Detect which cell encompasses the target text, then output its [X, Y] center coordinate. 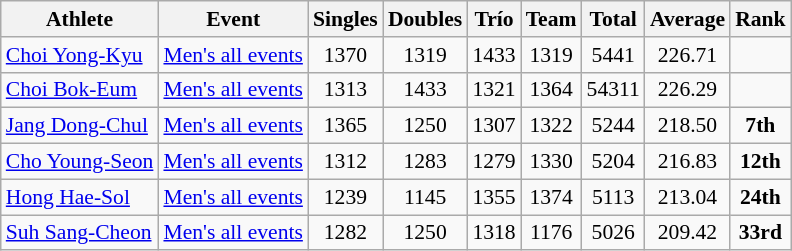
1312 [346, 162]
5441 [614, 55]
1176 [552, 233]
209.42 [688, 233]
1365 [346, 126]
1318 [494, 233]
Jang Dong-Chul [80, 126]
1145 [426, 197]
5244 [614, 126]
1364 [552, 90]
1322 [552, 126]
1370 [346, 55]
1283 [426, 162]
226.29 [688, 90]
1355 [494, 197]
12th [760, 162]
213.04 [688, 197]
216.83 [688, 162]
Suh Sang-Cheon [80, 233]
Trío [494, 19]
5026 [614, 233]
226.71 [688, 55]
1330 [552, 162]
1239 [346, 197]
1313 [346, 90]
5204 [614, 162]
Choi Yong-Kyu [80, 55]
Total [614, 19]
33rd [760, 233]
Doubles [426, 19]
24th [760, 197]
Rank [760, 19]
54311 [614, 90]
1374 [552, 197]
Athlete [80, 19]
Choi Bok-Eum [80, 90]
1279 [494, 162]
Event [233, 19]
1321 [494, 90]
218.50 [688, 126]
Hong Hae-Sol [80, 197]
1307 [494, 126]
Average [688, 19]
Team [552, 19]
7th [760, 126]
Singles [346, 19]
5113 [614, 197]
1282 [346, 233]
Cho Young-Seon [80, 162]
